Search for the cell housing the specified text and yield its (x, y) center coordinate. 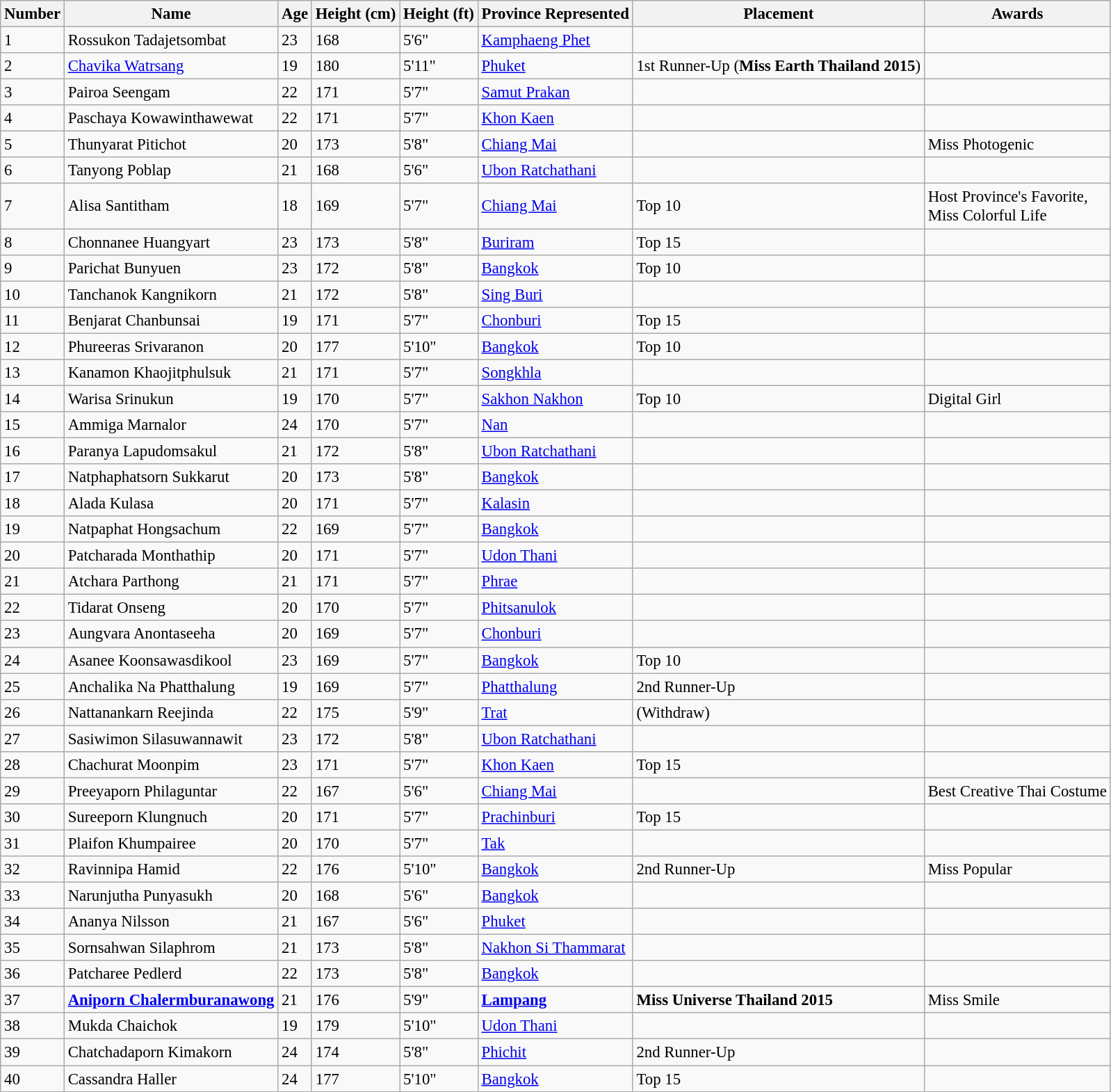
Asanee Koonsawasdikool (171, 660)
Name (171, 14)
Mukda Chaichok (171, 1026)
Narunjutha Punyasukh (171, 896)
Trat (555, 712)
Kalasin (555, 504)
34 (33, 922)
Atchara Parthong (171, 581)
Phrae (555, 581)
Tidarat Onseng (171, 608)
15 (33, 425)
Patcharee Pedlerd (171, 974)
Chachurat Moonpim (171, 765)
38 (33, 1026)
Tanyong Poblap (171, 170)
Phureeras Srivaranon (171, 346)
Chavika Watrsang (171, 66)
3 (33, 93)
5'11" (439, 66)
7 (33, 206)
Sasiwimon Silasuwannawit (171, 739)
35 (33, 948)
Alada Kulasa (171, 504)
Placement (779, 14)
Awards (1017, 14)
Lampang (555, 1000)
Number (33, 14)
Tanchanok Kangnikorn (171, 294)
8 (33, 242)
Patcharada Monthathip (171, 556)
29 (33, 791)
Ananya Nilsson (171, 922)
Parichat Bunyuen (171, 268)
26 (33, 712)
40 (33, 1079)
Preeyaporn Philaguntar (171, 791)
Anchalika Na Phatthalung (171, 686)
1st Runner-Up (Miss Earth Thailand 2015) (779, 66)
Miss Smile (1017, 1000)
Aungvara Anontaseeha (171, 634)
16 (33, 451)
9 (33, 268)
Prachinburi (555, 817)
Ammiga Marnalor (171, 425)
174 (355, 1052)
Phatthalung (555, 686)
180 (355, 66)
Natphaphatsorn Sukkarut (171, 477)
Phichit (555, 1052)
Nakhon Si Thammarat (555, 948)
32 (33, 869)
175 (355, 712)
36 (33, 974)
Samut Prakan (555, 93)
Aniporn Chalermburanawong (171, 1000)
Nan (555, 425)
Miss Photogenic (1017, 145)
Paranya Lapudomsakul (171, 451)
Height (cm) (355, 14)
Miss Universe Thailand 2015 (779, 1000)
25 (33, 686)
13 (33, 373)
Kamphaeng Phet (555, 40)
Sing Buri (555, 294)
2 (33, 66)
(Withdraw) (779, 712)
37 (33, 1000)
Natpaphat Hongsachum (171, 529)
31 (33, 843)
Pairoa Seengam (171, 93)
Sakhon Nakhon (555, 399)
12 (33, 346)
Phitsanulok (555, 608)
Alisa Santitham (171, 206)
33 (33, 896)
Benjarat Chanbunsai (171, 320)
Chonnanee Huangyart (171, 242)
6 (33, 170)
27 (33, 739)
Nattanankarn Reejinda (171, 712)
Songkhla (555, 373)
Chatchadaporn Kimakorn (171, 1052)
Province Represented (555, 14)
1 (33, 40)
4 (33, 118)
Paschaya Kowawinthawewat (171, 118)
Age (295, 14)
Digital Girl (1017, 399)
Buriram (555, 242)
39 (33, 1052)
Warisa Srinukun (171, 399)
Miss Popular (1017, 869)
Sornsahwan Silaphrom (171, 948)
Height (ft) (439, 14)
Plaifon Khumpairee (171, 843)
179 (355, 1026)
Thunyarat Pitichot (171, 145)
Best Creative Thai Costume (1017, 791)
17 (33, 477)
11 (33, 320)
30 (33, 817)
Cassandra Haller (171, 1079)
14 (33, 399)
28 (33, 765)
Host Province's Favorite,Miss Colorful Life (1017, 206)
Rossukon Tadajetsombat (171, 40)
Tak (555, 843)
10 (33, 294)
Sureeporn Klungnuch (171, 817)
Kanamon Khaojitphulsuk (171, 373)
5 (33, 145)
Ravinnipa Hamid (171, 869)
